Capture the cell that displays the provided text and extract its [x, y] central coordinate. 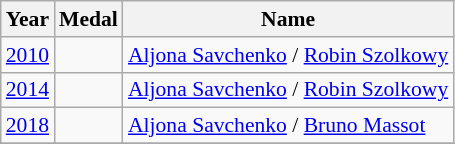
Name [288, 19]
2014 [28, 90]
Medal [88, 19]
2018 [28, 126]
2010 [28, 55]
Aljona Savchenko / Bruno Massot [288, 126]
Year [28, 19]
